Extract the [X, Y] coordinate from the center of the cell holding the provided text.  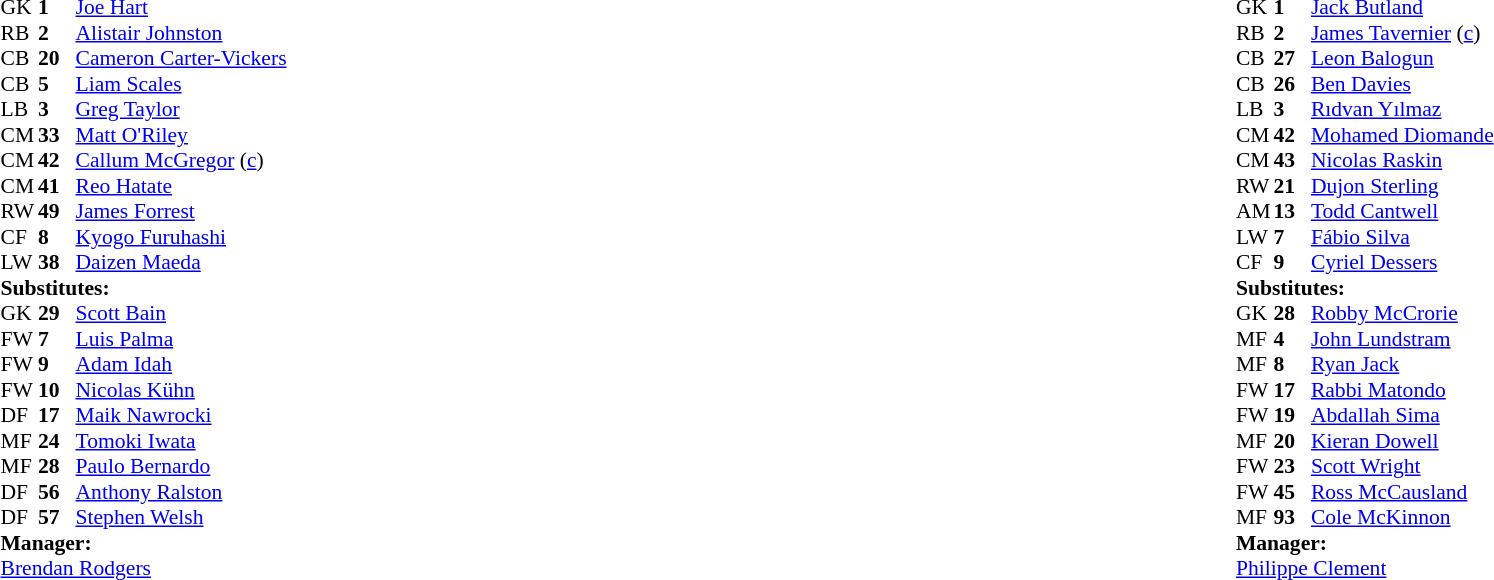
45 [1292, 492]
27 [1292, 59]
Scott Wright [1402, 467]
41 [57, 186]
Ben Davies [1402, 84]
Nicolas Kühn [182, 390]
19 [1292, 415]
33 [57, 135]
Matt O'Riley [182, 135]
56 [57, 492]
Callum McGregor (c) [182, 161]
Cameron Carter-Vickers [182, 59]
Ryan Jack [1402, 365]
Cole McKinnon [1402, 517]
Abdallah Sima [1402, 415]
Paulo Bernardo [182, 467]
Ross McCausland [1402, 492]
29 [57, 313]
13 [1292, 211]
38 [57, 263]
Liam Scales [182, 84]
Adam Idah [182, 365]
Leon Balogun [1402, 59]
Nicolas Raskin [1402, 161]
Daizen Maeda [182, 263]
Scott Bain [182, 313]
Maik Nawrocki [182, 415]
James Forrest [182, 211]
43 [1292, 161]
Stephen Welsh [182, 517]
Todd Cantwell [1402, 211]
21 [1292, 186]
26 [1292, 84]
24 [57, 441]
James Tavernier (c) [1402, 33]
Rıdvan Yılmaz [1402, 109]
Anthony Ralston [182, 492]
Cyriel Dessers [1402, 263]
Kieran Dowell [1402, 441]
93 [1292, 517]
Robby McCrorie [1402, 313]
John Lundstram [1402, 339]
Greg Taylor [182, 109]
5 [57, 84]
57 [57, 517]
49 [57, 211]
Alistair Johnston [182, 33]
Reo Hatate [182, 186]
Kyogo Furuhashi [182, 237]
23 [1292, 467]
Tomoki Iwata [182, 441]
Mohamed Diomande [1402, 135]
10 [57, 390]
Dujon Sterling [1402, 186]
Luis Palma [182, 339]
Rabbi Matondo [1402, 390]
AM [1255, 211]
Fábio Silva [1402, 237]
4 [1292, 339]
